Scan for the cell matching the given text and deliver its [x, y] coordinate at center. 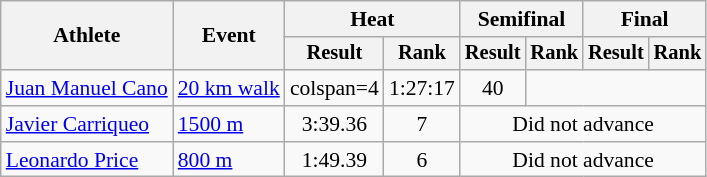
1:27:17 [422, 88]
Javier Carriqueo [87, 124]
40 [493, 88]
20 km walk [229, 88]
Final [644, 19]
3:39.36 [334, 124]
Athlete [87, 36]
Did not advance [583, 124]
1500 m [229, 124]
Semifinal [522, 19]
Juan Manuel Cano [87, 88]
colspan=4 [334, 88]
Event [229, 36]
Heat [372, 19]
7 [422, 124]
